Capture the cell that displays the provided text and extract its (x, y) central coordinate. 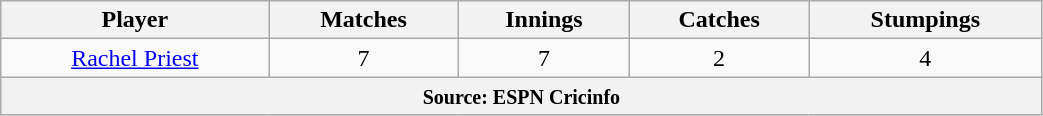
Stumpings (926, 20)
2 (720, 58)
Player (135, 20)
Innings (544, 20)
Source: ESPN Cricinfo (522, 96)
4 (926, 58)
Catches (720, 20)
Rachel Priest (135, 58)
Matches (364, 20)
